Return (x, y) of the center of cell containing provided text 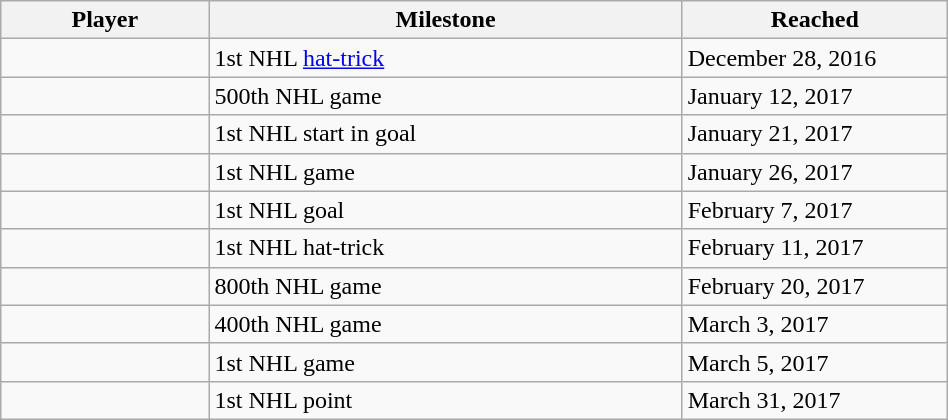
January 21, 2017 (814, 134)
Player (105, 20)
March 5, 2017 (814, 362)
March 31, 2017 (814, 400)
Reached (814, 20)
1st NHL goal (446, 210)
1st NHL point (446, 400)
January 26, 2017 (814, 172)
January 12, 2017 (814, 96)
March 3, 2017 (814, 324)
February 20, 2017 (814, 286)
February 11, 2017 (814, 248)
February 7, 2017 (814, 210)
400th NHL game (446, 324)
December 28, 2016 (814, 58)
Milestone (446, 20)
1st NHL start in goal (446, 134)
500th NHL game (446, 96)
800th NHL game (446, 286)
